Return [X, Y] of the center of cell containing provided text 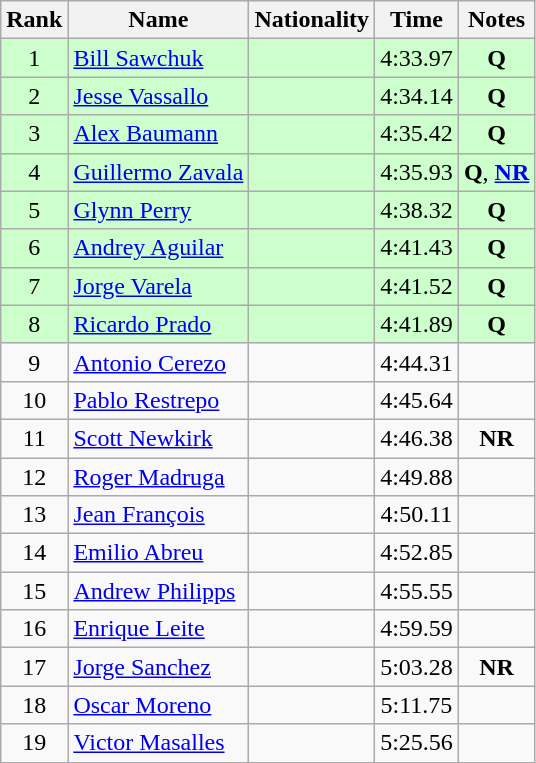
4:59.59 [417, 629]
4 [34, 172]
18 [34, 705]
Time [417, 20]
Jean François [158, 515]
4:41.43 [417, 248]
4:45.64 [417, 400]
17 [34, 667]
9 [34, 362]
Oscar Moreno [158, 705]
10 [34, 400]
Scott Newkirk [158, 438]
Ricardo Prado [158, 324]
14 [34, 553]
7 [34, 286]
Notes [496, 20]
16 [34, 629]
Roger Madruga [158, 477]
Emilio Abreu [158, 553]
12 [34, 477]
4:34.14 [417, 96]
Rank [34, 20]
8 [34, 324]
4:41.89 [417, 324]
4:35.93 [417, 172]
4:35.42 [417, 134]
1 [34, 58]
4:33.97 [417, 58]
15 [34, 591]
Alex Baumann [158, 134]
Guillermo Zavala [158, 172]
4:41.52 [417, 286]
Jorge Varela [158, 286]
Glynn Perry [158, 210]
4:49.88 [417, 477]
Antonio Cerezo [158, 362]
3 [34, 134]
2 [34, 96]
5:03.28 [417, 667]
4:38.32 [417, 210]
11 [34, 438]
Enrique Leite [158, 629]
19 [34, 743]
Andrew Philipps [158, 591]
Andrey Aguilar [158, 248]
Jesse Vassallo [158, 96]
Pablo Restrepo [158, 400]
5:11.75 [417, 705]
Jorge Sanchez [158, 667]
4:52.85 [417, 553]
4:46.38 [417, 438]
Name [158, 20]
Bill Sawchuk [158, 58]
Q, NR [496, 172]
4:44.31 [417, 362]
6 [34, 248]
5:25.56 [417, 743]
Nationality [312, 20]
5 [34, 210]
Victor Masalles [158, 743]
13 [34, 515]
4:55.55 [417, 591]
4:50.11 [417, 515]
